Return [X, Y] of the center of cell containing provided text 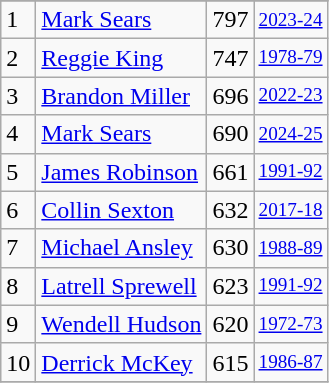
8 [18, 286]
620 [230, 324]
696 [230, 96]
James Robinson [122, 172]
5 [18, 172]
661 [230, 172]
690 [230, 134]
747 [230, 58]
632 [230, 210]
1986-87 [290, 362]
4 [18, 134]
Wendell Hudson [122, 324]
623 [230, 286]
Michael Ansley [122, 248]
2 [18, 58]
2024-25 [290, 134]
2017-18 [290, 210]
10 [18, 362]
2022-23 [290, 96]
9 [18, 324]
797 [230, 20]
Brandon Miller [122, 96]
615 [230, 362]
6 [18, 210]
630 [230, 248]
Derrick McKey [122, 362]
2023-24 [290, 20]
1972-73 [290, 324]
Reggie King [122, 58]
7 [18, 248]
Latrell Sprewell [122, 286]
1978-79 [290, 58]
Collin Sexton [122, 210]
3 [18, 96]
1988-89 [290, 248]
1 [18, 20]
